Locate the cell with the specified text and output its (X, Y) center coordinate. 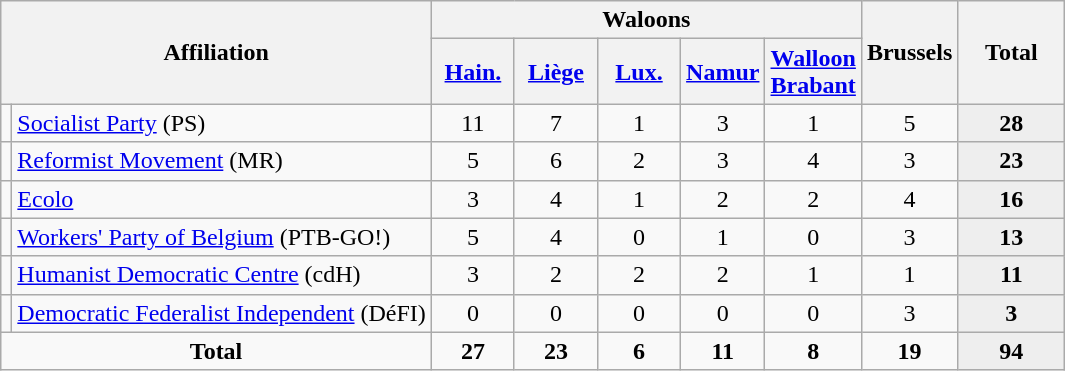
Workers' Party of Belgium (PTB-GO!) (222, 237)
Ecolo (222, 199)
Affiliation (216, 52)
Namur (723, 72)
Walloon Brabant (813, 72)
Lux. (640, 72)
Hain. (472, 72)
Brussels (909, 52)
94 (1012, 351)
Reformist Movement (MR) (222, 161)
19 (909, 351)
16 (1012, 199)
Socialist Party (PS) (222, 123)
27 (472, 351)
Liège (556, 72)
13 (1012, 237)
7 (556, 123)
Waloons (646, 20)
Democratic Federalist Independent (DéFI) (222, 313)
28 (1012, 123)
8 (813, 351)
Humanist Democratic Centre (cdH) (222, 275)
